Scan for the cell matching the given text and deliver its [X, Y] coordinate at center. 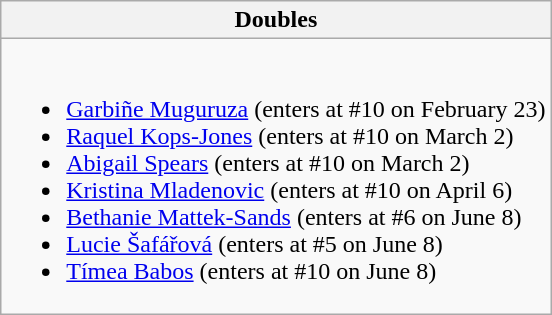
Doubles [276, 20]
